Capture the cell that displays the provided text and extract its [X, Y] central coordinate. 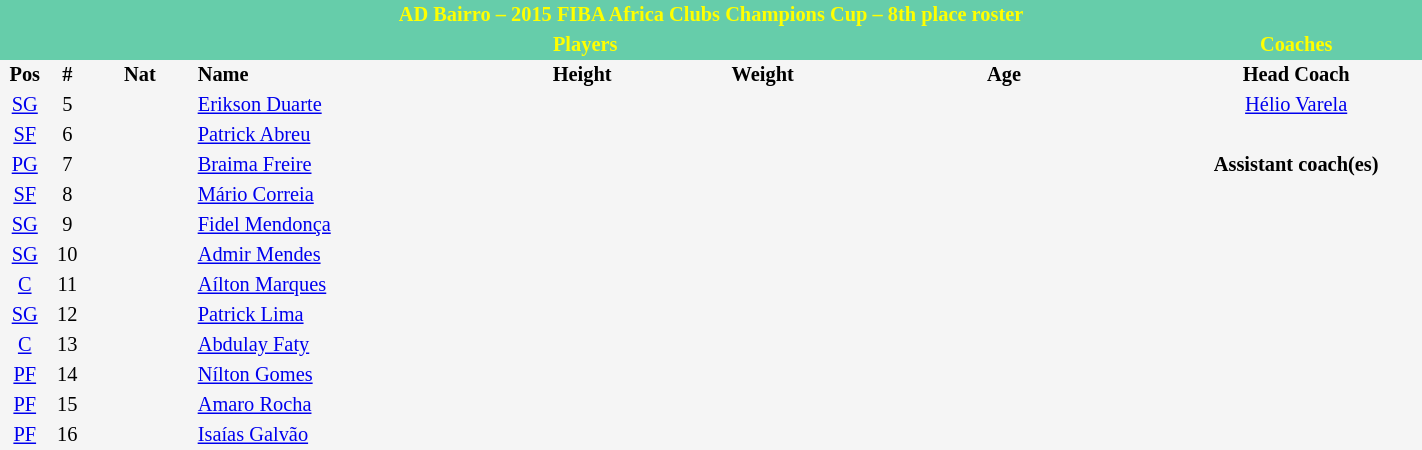
Braima Freire [336, 165]
9 [67, 225]
Amaro Rocha [336, 405]
7 [67, 165]
6 [67, 135]
5 [67, 105]
14 [67, 375]
Hélio Varela [1296, 105]
Head Coach [1296, 75]
Abdulay Faty [336, 345]
Coaches [1296, 45]
Weight [763, 75]
Admir Mendes [336, 255]
12 [67, 315]
15 [67, 405]
Mário Correia [336, 195]
Age [1004, 75]
Nílton Gomes [336, 375]
AD Bairro – 2015 FIBA Africa Clubs Champions Cup – 8th place roster [711, 15]
Assistant coach(es) [1296, 165]
Erikson Duarte [336, 105]
8 [67, 195]
Nat [140, 75]
Name [336, 75]
10 [67, 255]
16 [67, 435]
Patrick Lima [336, 315]
Pos [24, 75]
13 [67, 345]
Patrick Abreu [336, 135]
Isaías Galvão [336, 435]
Players [585, 45]
# [67, 75]
Aílton Marques [336, 285]
Fidel Mendonça [336, 225]
11 [67, 285]
Height [582, 75]
PG [24, 165]
